Extract the (x, y) coordinate from the center of the cell holding the provided text.  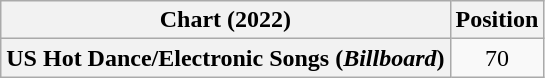
70 (497, 58)
Chart (2022) (226, 20)
US Hot Dance/Electronic Songs (Billboard) (226, 58)
Position (497, 20)
